Pinpoint the cell where the given text exists, returning its (X, Y) midpoint coordinate. 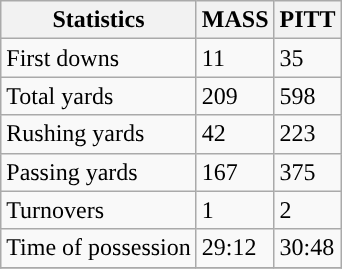
29:12 (235, 248)
375 (308, 172)
11 (235, 58)
First downs (99, 58)
2 (308, 210)
Turnovers (99, 210)
MASS (235, 20)
209 (235, 96)
Time of possession (99, 248)
Passing yards (99, 172)
223 (308, 134)
598 (308, 96)
35 (308, 58)
Rushing yards (99, 134)
1 (235, 210)
167 (235, 172)
30:48 (308, 248)
Statistics (99, 20)
PITT (308, 20)
42 (235, 134)
Total yards (99, 96)
